Return [x, y] of the center of cell containing provided text 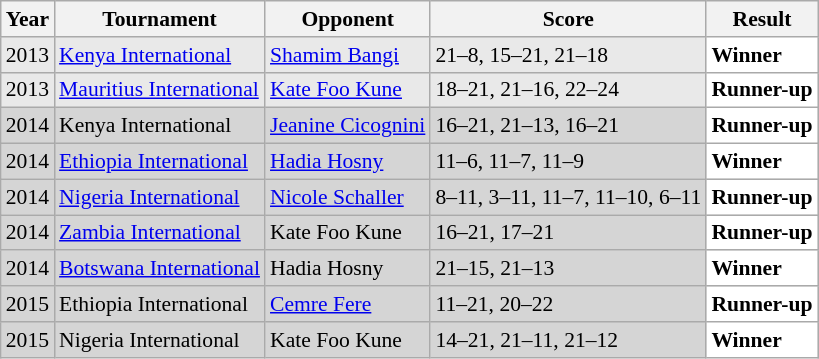
14–21, 21–11, 21–12 [568, 340]
Result [762, 19]
16–21, 21–13, 16–21 [568, 126]
Shamim Bangi [348, 55]
Cemre Fere [348, 304]
Botswana International [160, 269]
Score [568, 19]
Nicole Schaller [348, 197]
16–21, 17–21 [568, 233]
11–6, 11–7, 11–9 [568, 162]
21–15, 21–13 [568, 269]
21–8, 15–21, 21–18 [568, 55]
Tournament [160, 19]
Opponent [348, 19]
Jeanine Cicognini [348, 126]
Mauritius International [160, 90]
8–11, 3–11, 11–7, 11–10, 6–11 [568, 197]
18–21, 21–16, 22–24 [568, 90]
Year [28, 19]
11–21, 20–22 [568, 304]
Zambia International [160, 233]
